Search for the cell housing the specified text and yield its (x, y) center coordinate. 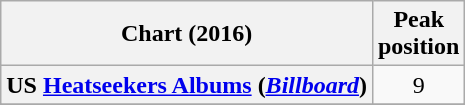
Peakposition (418, 34)
US Heatseekers Albums (Billboard) (187, 85)
9 (418, 85)
Chart (2016) (187, 34)
